Identify which cell holds the provided text, then report its (x, y) central coordinate. 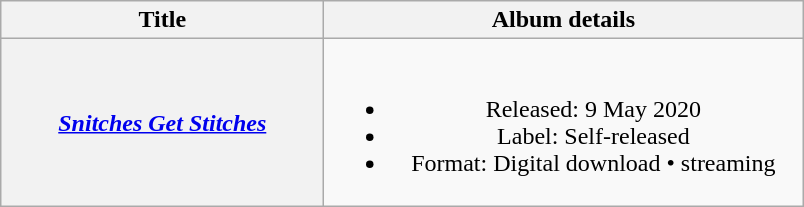
Released: 9 May 2020Label: Self-releasedFormat: Digital download • streaming (564, 122)
Album details (564, 20)
Snitches Get Stitches (162, 122)
Title (162, 20)
